Scan for the cell matching the given text and deliver its (x, y) coordinate at center. 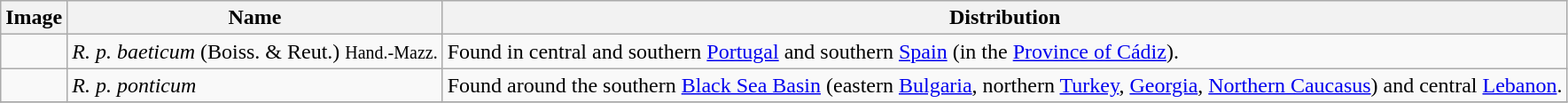
R. p. baeticum (Boiss. & Reut.) Hand.-Mazz. (255, 51)
Distribution (1005, 18)
R. p. ponticum (255, 85)
Found around the southern Black Sea Basin (eastern Bulgaria, northern Turkey, Georgia, Northern Caucasus) and central Lebanon. (1005, 85)
Found in central and southern Portugal and southern Spain (in the Province of Cádiz). (1005, 51)
Name (255, 18)
Image (34, 18)
